Identify which cell holds the provided text, then report its [x, y] central coordinate. 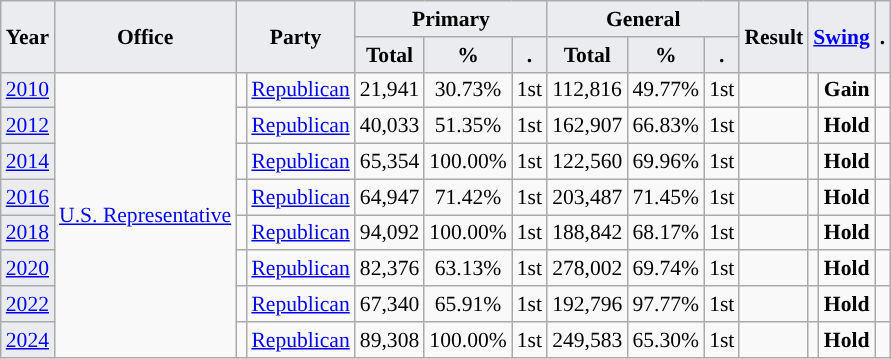
278,002 [587, 269]
63.13% [468, 269]
30.73% [468, 90]
94,092 [390, 233]
67,340 [390, 304]
71.42% [468, 197]
82,376 [390, 269]
Year [28, 36]
66.83% [666, 126]
65,354 [390, 162]
68.17% [666, 233]
2024 [28, 340]
188,842 [587, 233]
General [643, 19]
71.45% [666, 197]
51.35% [468, 126]
112,816 [587, 90]
40,033 [390, 126]
Gain [847, 90]
2020 [28, 269]
2018 [28, 233]
249,583 [587, 340]
65.91% [468, 304]
89,308 [390, 340]
2010 [28, 90]
2014 [28, 162]
2022 [28, 304]
21,941 [390, 90]
2012 [28, 126]
69.96% [666, 162]
Primary [451, 19]
65.30% [666, 340]
203,487 [587, 197]
2016 [28, 197]
69.74% [666, 269]
Office [145, 36]
Swing [842, 36]
49.77% [666, 90]
64,947 [390, 197]
97.77% [666, 304]
Result [774, 36]
122,560 [587, 162]
U.S. Representative [145, 214]
192,796 [587, 304]
162,907 [587, 126]
Party [296, 36]
